For the text-containing cell, return its midpoint in (X, Y) coordinate format. 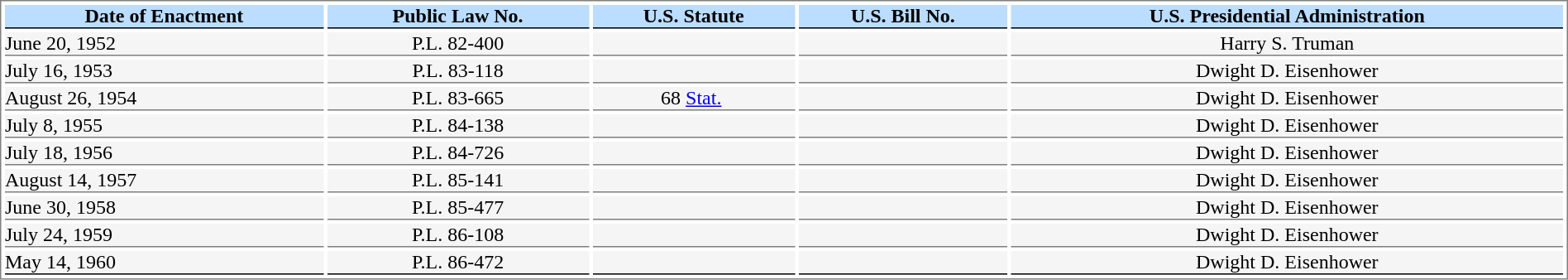
August 14, 1957 (164, 181)
U.S. Statute (693, 17)
July 16, 1953 (164, 71)
Public Law No. (458, 17)
U.S. Presidential Administration (1287, 17)
P.L. 85-141 (458, 181)
July 24, 1959 (164, 235)
P.L. 86-472 (458, 263)
August 26, 1954 (164, 99)
July 8, 1955 (164, 126)
Harry S. Truman (1287, 44)
P.L. 84-138 (458, 126)
July 18, 1956 (164, 153)
Date of Enactment (164, 17)
U.S. Bill No. (903, 17)
P.L. 82-400 (458, 44)
P.L. 83-665 (458, 99)
June 30, 1958 (164, 208)
P.L. 84-726 (458, 153)
June 20, 1952 (164, 44)
May 14, 1960 (164, 263)
P.L. 85-477 (458, 208)
P.L. 86-108 (458, 235)
68 Stat. (693, 99)
P.L. 83-118 (458, 71)
